Return the [x, y] coordinate for the center point of the cell that contains the specified text.  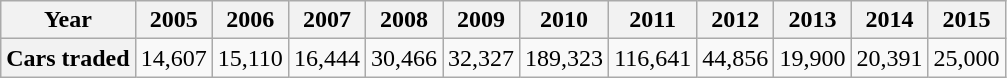
Cars traded [68, 58]
2008 [404, 20]
2006 [250, 20]
19,900 [812, 58]
189,323 [564, 58]
15,110 [250, 58]
44,856 [736, 58]
32,327 [480, 58]
2014 [890, 20]
2015 [966, 20]
20,391 [890, 58]
116,641 [653, 58]
14,607 [174, 58]
30,466 [404, 58]
2010 [564, 20]
2005 [174, 20]
2011 [653, 20]
2013 [812, 20]
Year [68, 20]
25,000 [966, 58]
2007 [326, 20]
2009 [480, 20]
2012 [736, 20]
16,444 [326, 58]
